Capture the cell that displays the provided text and extract its (X, Y) central coordinate. 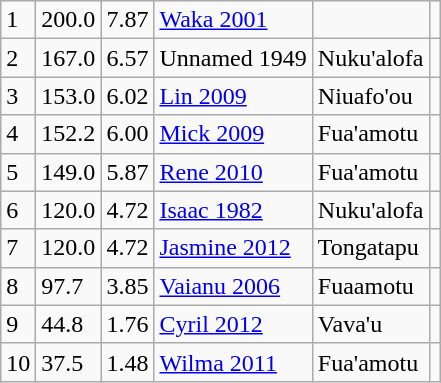
7 (18, 248)
Tongatapu (370, 248)
167.0 (68, 58)
Lin 2009 (233, 96)
Unnamed 1949 (233, 58)
2 (18, 58)
152.2 (68, 134)
1 (18, 20)
200.0 (68, 20)
Rene 2010 (233, 172)
3.85 (128, 286)
37.5 (68, 362)
5 (18, 172)
Isaac 1982 (233, 210)
Vava'u (370, 324)
6.02 (128, 96)
6.00 (128, 134)
Mick 2009 (233, 134)
Vaianu 2006 (233, 286)
44.8 (68, 324)
149.0 (68, 172)
8 (18, 286)
10 (18, 362)
9 (18, 324)
4 (18, 134)
6.57 (128, 58)
1.76 (128, 324)
97.7 (68, 286)
5.87 (128, 172)
1.48 (128, 362)
Cyril 2012 (233, 324)
Fuaamotu (370, 286)
Waka 2001 (233, 20)
Wilma 2011 (233, 362)
Jasmine 2012 (233, 248)
Niuafo'ou (370, 96)
6 (18, 210)
153.0 (68, 96)
3 (18, 96)
7.87 (128, 20)
